Provide the (X, Y) coordinate of the cell's center where the given text is located.  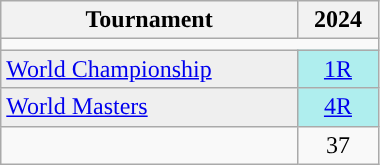
World Championship (150, 69)
4R (338, 107)
1R (338, 69)
Tournament (150, 20)
2024 (338, 20)
World Masters (150, 107)
37 (338, 145)
